Extract the (x, y) coordinate from the center of the cell holding the provided text.  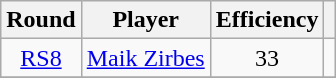
Maik Zirbes (146, 58)
33 (267, 58)
RS8 (41, 58)
Round (41, 20)
Player (146, 20)
Efficiency (267, 20)
